Determine the (X, Y) coordinate at the center of the cell enclosing the given text.  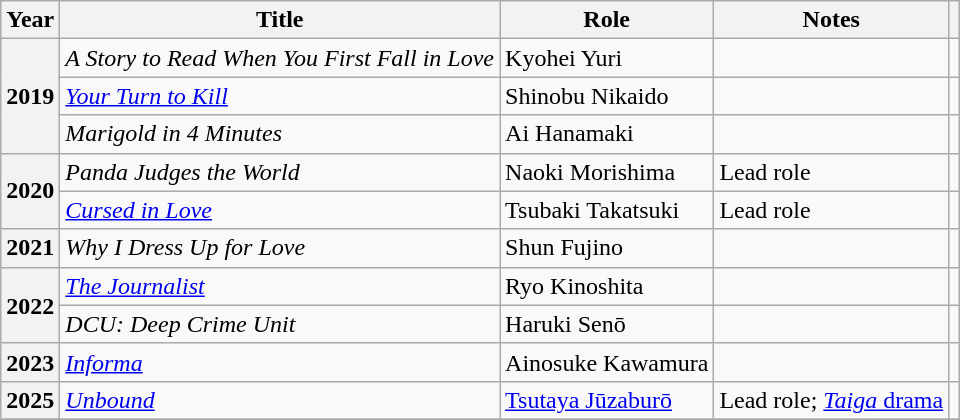
Shinobu Nikaido (607, 96)
The Journalist (280, 286)
Your Turn to Kill (280, 96)
Title (280, 20)
2022 (30, 305)
Panda Judges the World (280, 172)
Unbound (280, 400)
2019 (30, 96)
Marigold in 4 Minutes (280, 134)
Role (607, 20)
DCU: Deep Crime Unit (280, 324)
Year (30, 20)
2021 (30, 248)
2023 (30, 362)
Why I Dress Up for Love (280, 248)
2020 (30, 191)
Haruki Senō (607, 324)
Shun Fujino (607, 248)
Ryo Kinoshita (607, 286)
Lead role; Taiga drama (832, 400)
Tsubaki Takatsuki (607, 210)
Naoki Morishima (607, 172)
Ainosuke Kawamura (607, 362)
2025 (30, 400)
Cursed in Love (280, 210)
A Story to Read When You First Fall in Love (280, 58)
Ai Hanamaki (607, 134)
Kyohei Yuri (607, 58)
Notes (832, 20)
Informa (280, 362)
Tsutaya Jūzaburō (607, 400)
